Capture the cell that displays the provided text and extract its (X, Y) central coordinate. 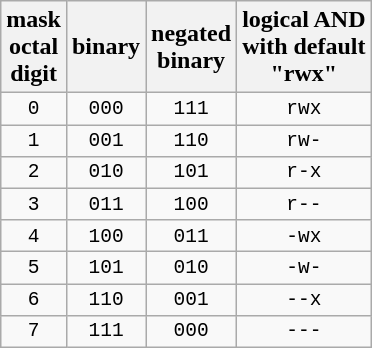
r-x (304, 172)
maskoctaldigit (34, 47)
7 (34, 331)
logical ANDwith default"rwx" (304, 47)
rw- (304, 141)
2 (34, 172)
1 (34, 141)
-wx (304, 236)
--x (304, 300)
--- (304, 331)
rwx (304, 109)
5 (34, 268)
3 (34, 204)
negatedbinary (192, 47)
0 (34, 109)
6 (34, 300)
binary (106, 47)
-w- (304, 268)
r-- (304, 204)
4 (34, 236)
